Scan for the cell matching the given text and deliver its (X, Y) coordinate at center. 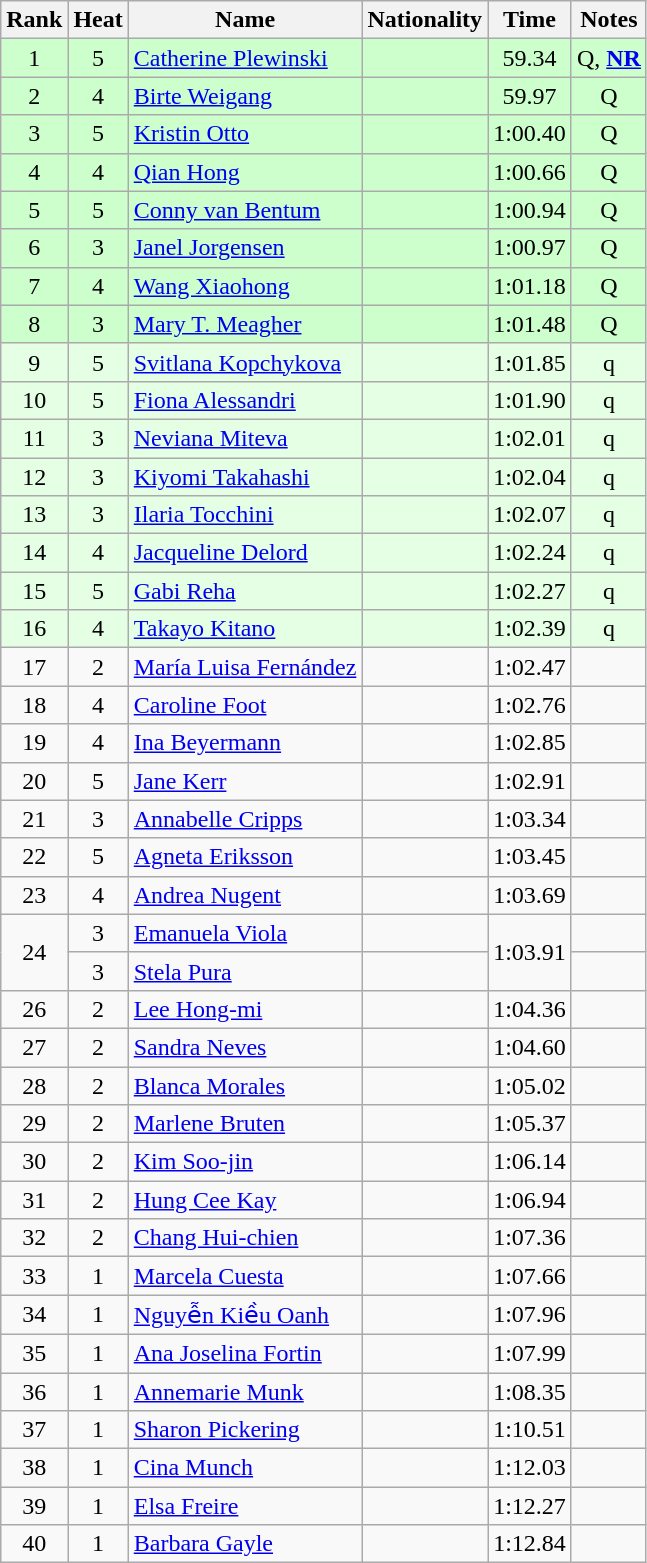
10 (34, 400)
Hung Cee Kay (245, 1200)
1:02.39 (530, 629)
1:06.94 (530, 1200)
María Luisa Fernández (245, 667)
1:12.84 (530, 1544)
1:00.40 (530, 134)
Notes (608, 20)
Ilaria Tocchini (245, 515)
Time (530, 20)
15 (34, 591)
Nationality (425, 20)
38 (34, 1468)
1:08.35 (530, 1391)
36 (34, 1391)
1:12.03 (530, 1468)
1:03.34 (530, 819)
16 (34, 629)
19 (34, 743)
Takayo Kitano (245, 629)
59.97 (530, 96)
59.34 (530, 58)
Sandra Neves (245, 1047)
1:03.45 (530, 857)
37 (34, 1430)
1:04.60 (530, 1047)
Annemarie Munk (245, 1391)
12 (34, 477)
1:02.04 (530, 477)
Sharon Pickering (245, 1430)
Qian Hong (245, 172)
Jacqueline Delord (245, 553)
39 (34, 1506)
6 (34, 248)
27 (34, 1047)
Rank (34, 20)
Svitlana Kopchykova (245, 362)
21 (34, 819)
30 (34, 1162)
Nguyễn Kiều Oanh (245, 1315)
Elsa Freire (245, 1506)
14 (34, 553)
13 (34, 515)
7 (34, 286)
1:01.48 (530, 324)
1:02.27 (530, 591)
1:00.97 (530, 248)
18 (34, 705)
Blanca Morales (245, 1085)
1:01.18 (530, 286)
1:02.01 (530, 438)
9 (34, 362)
Kristin Otto (245, 134)
Caroline Foot (245, 705)
Gabi Reha (245, 591)
Kiyomi Takahashi (245, 477)
Neviana Miteva (245, 438)
1:12.27 (530, 1506)
1:02.24 (530, 553)
1:06.14 (530, 1162)
31 (34, 1200)
Wang Xiaohong (245, 286)
Barbara Gayle (245, 1544)
Jane Kerr (245, 781)
1:03.91 (530, 952)
1:05.02 (530, 1085)
17 (34, 667)
Catherine Plewinski (245, 58)
1:07.99 (530, 1353)
1:04.36 (530, 1009)
Kim Soo-jin (245, 1162)
Name (245, 20)
Andrea Nugent (245, 895)
Birte Weigang (245, 96)
11 (34, 438)
Emanuela Viola (245, 933)
1:03.69 (530, 895)
35 (34, 1353)
32 (34, 1238)
Ana Joselina Fortin (245, 1353)
Marcela Cuesta (245, 1276)
1:02.76 (530, 705)
20 (34, 781)
34 (34, 1315)
1:10.51 (530, 1430)
Janel Jorgensen (245, 248)
Conny van Bentum (245, 210)
Stela Pura (245, 971)
1:07.66 (530, 1276)
Chang Hui-chien (245, 1238)
1:05.37 (530, 1124)
29 (34, 1124)
1:07.96 (530, 1315)
26 (34, 1009)
Agneta Eriksson (245, 857)
23 (34, 895)
Marlene Bruten (245, 1124)
1:00.94 (530, 210)
28 (34, 1085)
24 (34, 952)
1:02.85 (530, 743)
40 (34, 1544)
Heat (98, 20)
Mary T. Meagher (245, 324)
Q, NR (608, 58)
1:02.91 (530, 781)
Annabelle Cripps (245, 819)
22 (34, 857)
1:01.85 (530, 362)
Ina Beyermann (245, 743)
Fiona Alessandri (245, 400)
1:07.36 (530, 1238)
Lee Hong-mi (245, 1009)
Cina Munch (245, 1468)
1:00.66 (530, 172)
1:01.90 (530, 400)
1:02.47 (530, 667)
33 (34, 1276)
8 (34, 324)
1:02.07 (530, 515)
